Detect which cell encompasses the target text, then output its [X, Y] center coordinate. 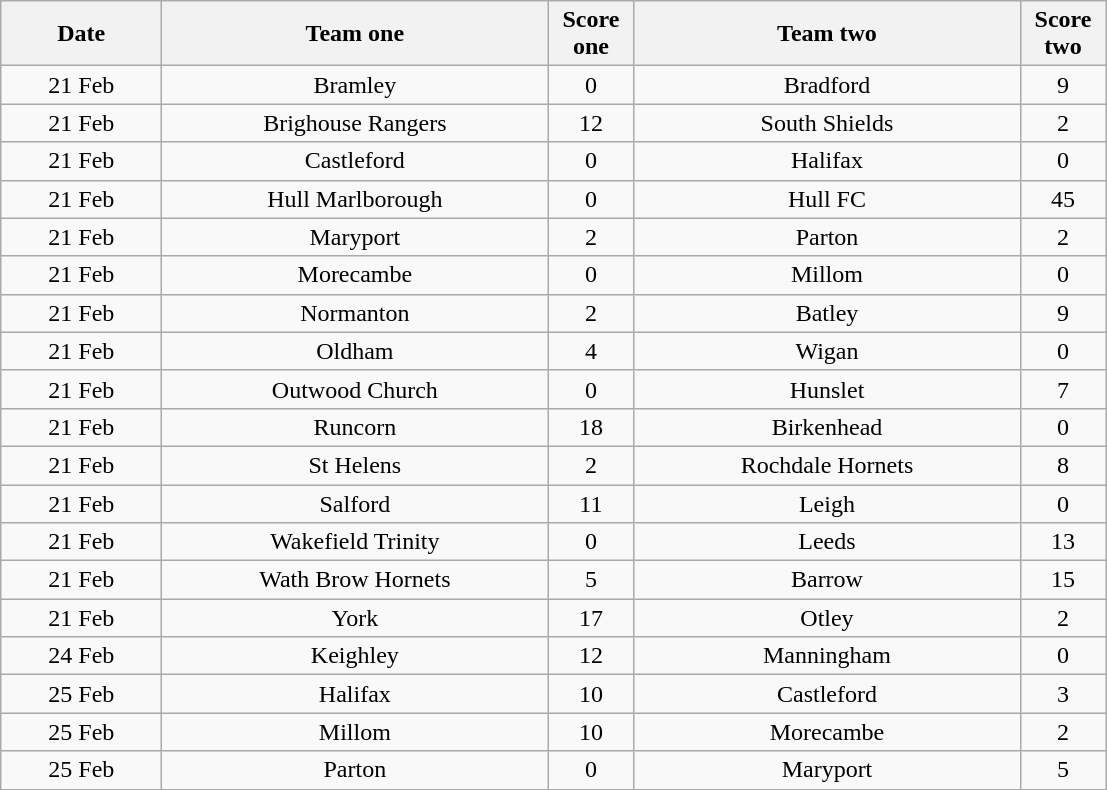
Leigh [827, 503]
Otley [827, 618]
Wigan [827, 351]
Batley [827, 313]
18 [591, 427]
St Helens [355, 465]
Wath Brow Hornets [355, 580]
17 [591, 618]
13 [1063, 542]
7 [1063, 389]
Keighley [355, 656]
Wakefield Trinity [355, 542]
45 [1063, 199]
15 [1063, 580]
Outwood Church [355, 389]
Score two [1063, 34]
Normanton [355, 313]
South Shields [827, 123]
Runcorn [355, 427]
24 Feb [82, 656]
Hunslet [827, 389]
Oldham [355, 351]
Rochdale Hornets [827, 465]
York [355, 618]
Brighouse Rangers [355, 123]
11 [591, 503]
Manningham [827, 656]
4 [591, 351]
3 [1063, 694]
Bramley [355, 85]
8 [1063, 465]
Salford [355, 503]
Team two [827, 34]
Team one [355, 34]
Hull Marlborough [355, 199]
Date [82, 34]
Birkenhead [827, 427]
Hull FC [827, 199]
Barrow [827, 580]
Score one [591, 34]
Leeds [827, 542]
Bradford [827, 85]
